Identify which cell holds the provided text, then report its (X, Y) central coordinate. 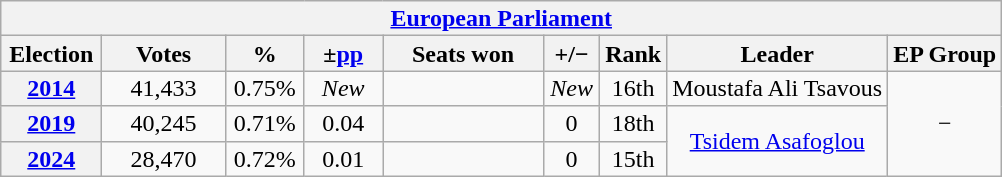
28,470 (164, 158)
18th (634, 124)
Rank (634, 54)
0.72% (264, 158)
Leader (778, 54)
15th (634, 158)
0.71% (264, 124)
Election (52, 54)
40,245 (164, 124)
Tsidem Asafoglou (778, 141)
2014 (52, 88)
Moustafa Ali Tsavous (778, 88)
2024 (52, 158)
+/− (572, 54)
% (264, 54)
16th (634, 88)
±pp (344, 54)
− (945, 124)
2019 (52, 124)
0.01 (344, 158)
0.04 (344, 124)
Votes (164, 54)
41,433 (164, 88)
0.75% (264, 88)
Seats won (462, 54)
EP Group (945, 54)
European Parliament (502, 18)
